Find where the given text appears and provide that cell's center as (x, y) coordinate. 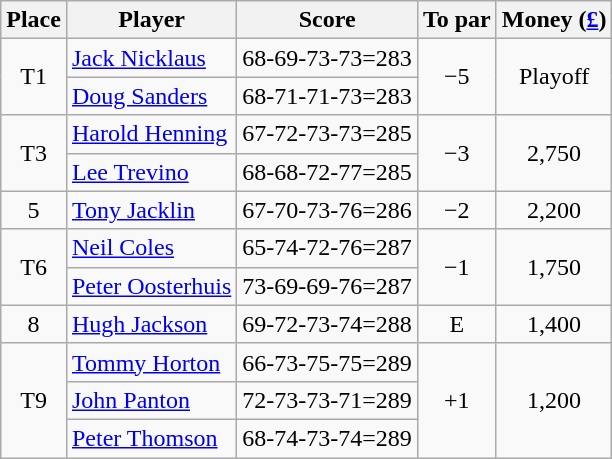
Tommy Horton (151, 362)
66-73-75-75=289 (328, 362)
Money (£) (554, 20)
Score (328, 20)
1,400 (554, 324)
67-72-73-73=285 (328, 134)
2,750 (554, 153)
−5 (456, 77)
Harold Henning (151, 134)
Tony Jacklin (151, 210)
T6 (34, 267)
1,200 (554, 400)
68-69-73-73=283 (328, 58)
Hugh Jackson (151, 324)
Neil Coles (151, 248)
69-72-73-74=288 (328, 324)
Lee Trevino (151, 172)
2,200 (554, 210)
1,750 (554, 267)
68-74-73-74=289 (328, 438)
Place (34, 20)
T9 (34, 400)
John Panton (151, 400)
Player (151, 20)
E (456, 324)
5 (34, 210)
Jack Nicklaus (151, 58)
Peter Oosterhuis (151, 286)
−2 (456, 210)
T1 (34, 77)
−1 (456, 267)
To par (456, 20)
8 (34, 324)
67-70-73-76=286 (328, 210)
72-73-73-71=289 (328, 400)
+1 (456, 400)
68-68-72-77=285 (328, 172)
Playoff (554, 77)
73-69-69-76=287 (328, 286)
68-71-71-73=283 (328, 96)
−3 (456, 153)
Peter Thomson (151, 438)
65-74-72-76=287 (328, 248)
T3 (34, 153)
Doug Sanders (151, 96)
